Search for the cell housing the specified text and yield its [x, y] center coordinate. 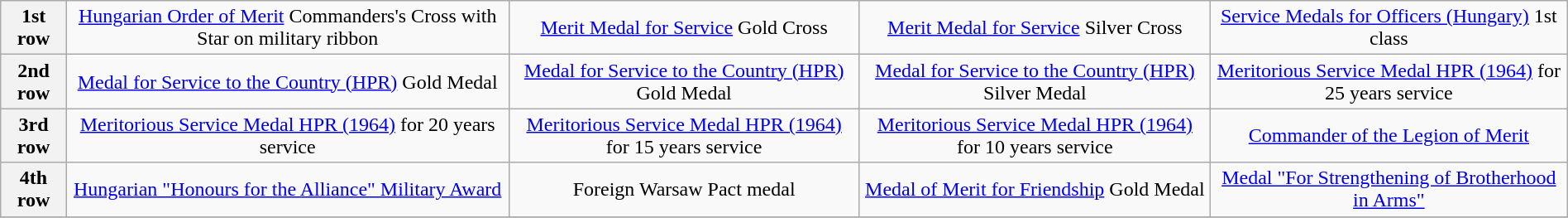
2nd row [34, 81]
Meritorious Service Medal HPR (1964) for 20 years service [288, 136]
Medal "For Strengthening of Brotherhood in Arms" [1389, 189]
Commander of the Legion of Merit [1389, 136]
Meritorious Service Medal HPR (1964) for 10 years service [1035, 136]
Meritorious Service Medal HPR (1964) for 25 years service [1389, 81]
Medal of Merit for Friendship Gold Medal [1035, 189]
1st row [34, 28]
4th row [34, 189]
Hungarian Order of Merit Commanders's Cross with Star on military ribbon [288, 28]
Medal for Service to the Country (HPR) Silver Medal [1035, 81]
Meritorious Service Medal HPR (1964) for 15 years service [684, 136]
Merit Medal for Service Silver Cross [1035, 28]
Service Medals for Officers (Hungary) 1st class [1389, 28]
Hungarian "Honours for the Alliance" Military Award [288, 189]
3rd row [34, 136]
Merit Medal for Service Gold Cross [684, 28]
Foreign Warsaw Pact medal [684, 189]
